Extract the [x, y] coordinate from the center of the cell holding the provided text.  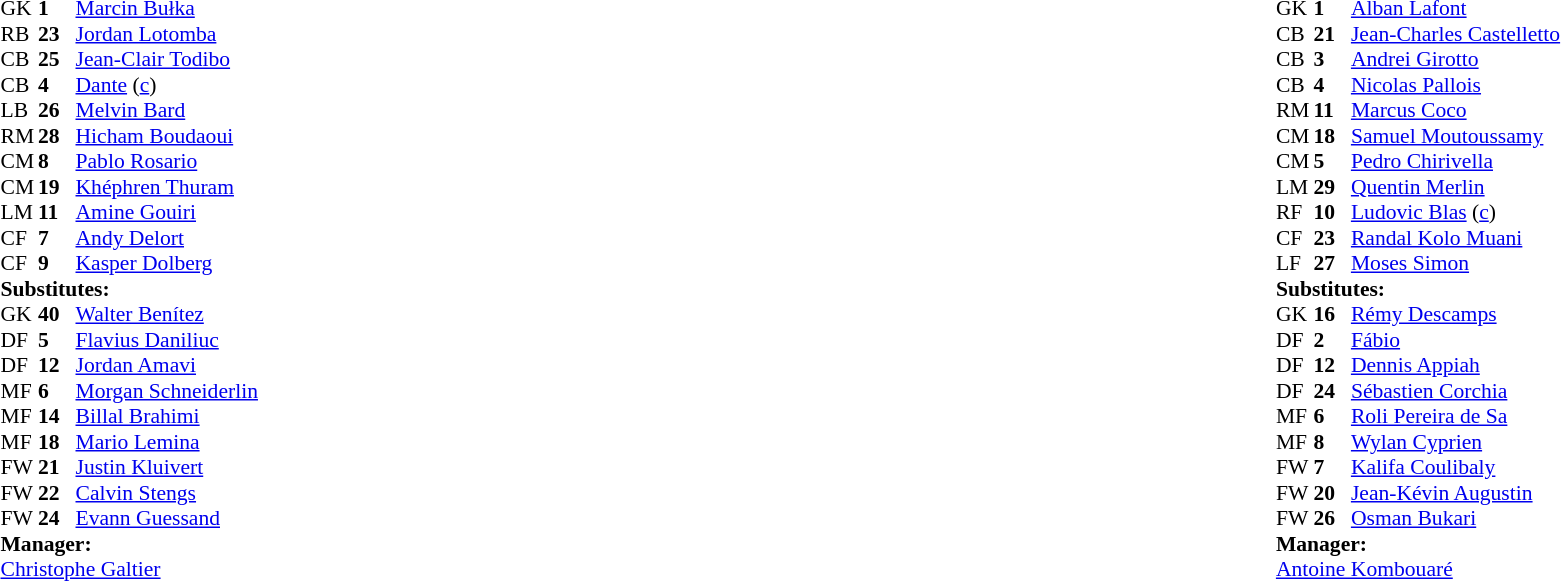
Dante (c) [167, 85]
LB [19, 111]
2 [1332, 340]
Andrei Girotto [1456, 59]
Calvin Stengs [167, 493]
Moses Simon [1456, 263]
16 [1332, 315]
Amine Gouiri [167, 213]
28 [57, 136]
RB [19, 34]
Nicolas Pallois [1456, 85]
27 [1332, 263]
Jordan Amavi [167, 365]
40 [57, 315]
14 [57, 417]
Melvin Bard [167, 111]
Jordan Lotomba [167, 34]
Wylan Cyprien [1456, 442]
9 [57, 263]
Samuel Moutoussamy [1456, 136]
Justin Kluivert [167, 467]
Sébastien Corchia [1456, 391]
Hicham Boudaoui [167, 136]
22 [57, 493]
Pedro Chirivella [1456, 161]
LF [1295, 263]
20 [1332, 493]
Jean-Charles Castelletto [1456, 34]
Jean-Kévin Augustin [1456, 493]
Roli Pereira de Sa [1456, 417]
25 [57, 59]
Ludovic Blas (c) [1456, 213]
29 [1332, 187]
Billal Brahimi [167, 417]
Morgan Schneiderlin [167, 391]
Mario Lemina [167, 442]
Kasper Dolberg [167, 263]
Andy Delort [167, 238]
Pablo Rosario [167, 161]
Jean-Clair Todibo [167, 59]
19 [57, 187]
3 [1332, 59]
Rémy Descamps [1456, 315]
Flavius Daniliuc [167, 340]
Randal Kolo Muani [1456, 238]
Walter Benítez [167, 315]
Quentin Merlin [1456, 187]
RF [1295, 213]
Osman Bukari [1456, 519]
10 [1332, 213]
Fábio [1456, 340]
Marcus Coco [1456, 111]
Khéphren Thuram [167, 187]
Evann Guessand [167, 519]
Dennis Appiah [1456, 365]
Kalifa Coulibaly [1456, 467]
